Identify which cell holds the provided text, then report its (X, Y) central coordinate. 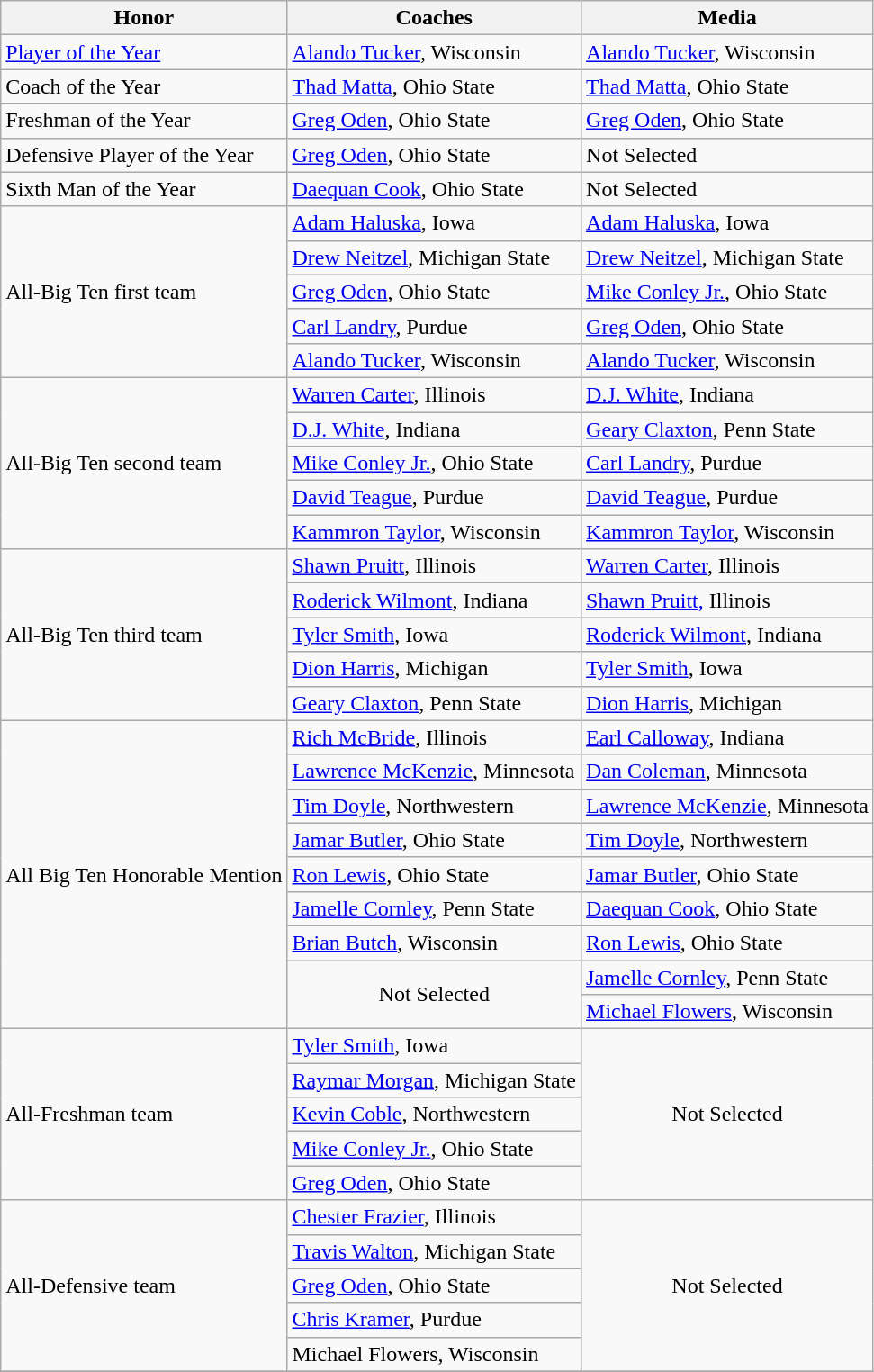
Player of the Year (144, 52)
Travis Walton, Michigan State (434, 1251)
All-Defensive team (144, 1286)
Defensive Player of the Year (144, 155)
Coaches (434, 18)
All-Big Ten first team (144, 292)
Chris Kramer, Purdue (434, 1320)
Coach of the Year (144, 86)
Earl Calloway, Indiana (727, 737)
Media (727, 18)
Sixth Man of the Year (144, 189)
All-Freshman team (144, 1115)
Honor (144, 18)
Freshman of the Year (144, 121)
Rich McBride, Illinois (434, 737)
Raymar Morgan, Michigan State (434, 1080)
All-Big Ten third team (144, 635)
Kevin Coble, Northwestern (434, 1115)
Brian Butch, Wisconsin (434, 943)
Dan Coleman, Minnesota (727, 772)
Chester Frazier, Illinois (434, 1217)
All Big Ten Honorable Mention (144, 875)
All-Big Ten second team (144, 463)
